Provide the (x, y) coordinate of the cell's center where the given text is located.  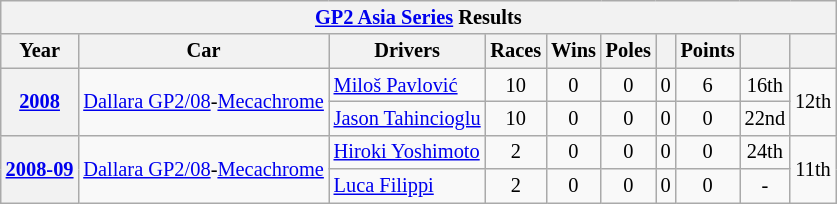
22nd (765, 118)
11th (813, 168)
24th (765, 152)
Points (708, 51)
Hiroki Yoshimoto (408, 152)
Car (203, 51)
Luca Filippi (408, 186)
Races (516, 51)
Poles (628, 51)
Miloš Pavlović (408, 85)
Drivers (408, 51)
6 (708, 85)
12th (813, 102)
Jason Tahincioglu (408, 118)
Wins (574, 51)
Year (40, 51)
2008 (40, 102)
16th (765, 85)
2008-09 (40, 168)
GP2 Asia Series Results (418, 17)
- (765, 186)
